For the text-containing cell, return its midpoint in (X, Y) coordinate format. 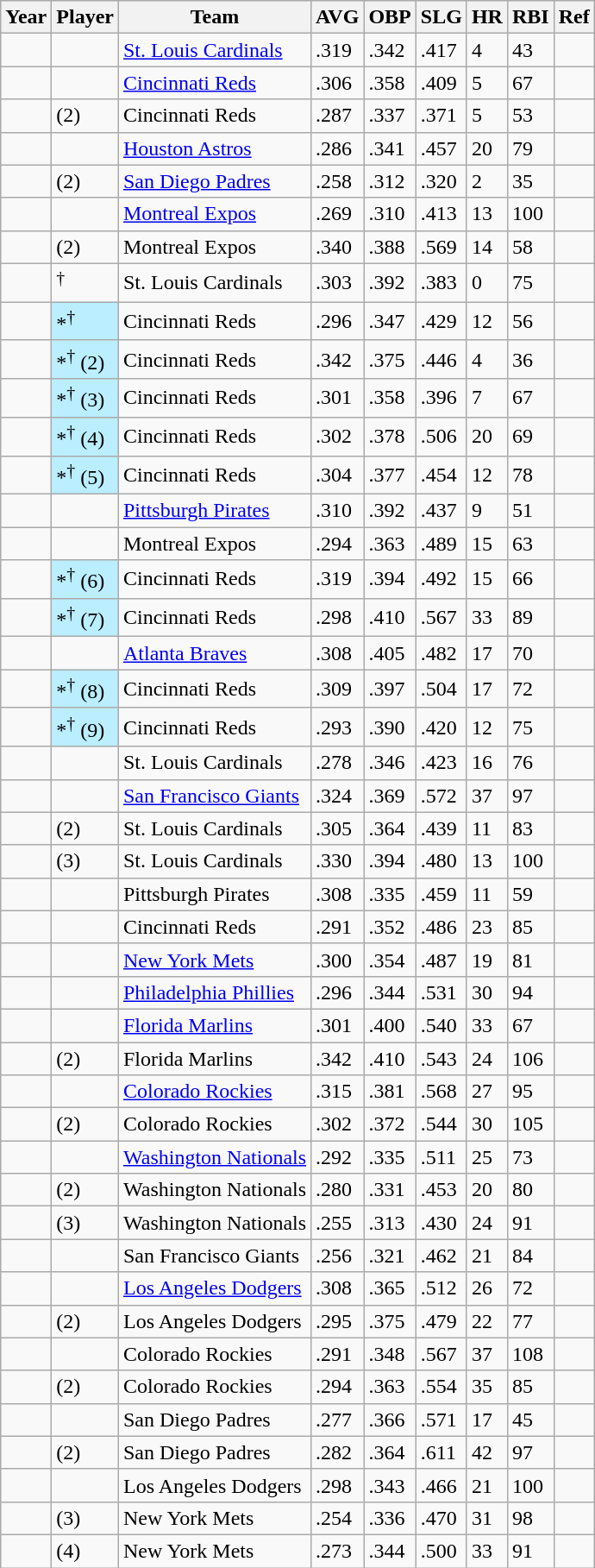
.430 (442, 1223)
.506 (442, 437)
16 (486, 763)
.482 (442, 653)
(4) (85, 1551)
.293 (338, 727)
.400 (390, 1025)
Philadelphia Phillies (214, 992)
.258 (338, 181)
.479 (442, 1321)
.304 (338, 475)
.320 (442, 181)
.336 (390, 1518)
98 (530, 1518)
.511 (442, 1157)
69 (530, 437)
95 (530, 1092)
73 (530, 1157)
22 (486, 1321)
.381 (390, 1092)
80 (530, 1190)
76 (530, 763)
.369 (390, 796)
.457 (442, 148)
105 (530, 1124)
.512 (442, 1288)
2 (486, 181)
*† (8) (85, 689)
Year (26, 17)
.330 (338, 861)
*† (85, 321)
58 (530, 247)
OBP (390, 17)
.611 (442, 1452)
.347 (390, 321)
Ref (574, 17)
.254 (338, 1518)
56 (530, 321)
.300 (338, 960)
.341 (390, 148)
42 (486, 1452)
*† (7) (85, 618)
.405 (390, 653)
.571 (442, 1420)
.492 (442, 580)
66 (530, 580)
Player (85, 17)
43 (530, 50)
19 (486, 960)
.459 (442, 894)
Houston Astros (214, 148)
36 (530, 359)
94 (530, 992)
.423 (442, 763)
.480 (442, 861)
.378 (390, 437)
.420 (442, 727)
.489 (442, 544)
AVG (338, 17)
.568 (442, 1092)
.544 (442, 1124)
.303 (338, 283)
.366 (390, 1420)
.287 (338, 116)
.470 (442, 1518)
.429 (442, 321)
108 (530, 1354)
.365 (390, 1288)
.331 (390, 1190)
7 (486, 399)
59 (530, 894)
.352 (390, 927)
.377 (390, 475)
.305 (338, 828)
14 (486, 247)
.409 (442, 83)
RBI (530, 17)
.292 (338, 1157)
53 (530, 116)
.312 (390, 181)
.255 (338, 1223)
.413 (442, 214)
.543 (442, 1059)
HR (486, 17)
.346 (390, 763)
.278 (338, 763)
.282 (338, 1452)
.340 (338, 247)
.337 (390, 116)
*† (6) (85, 580)
.315 (338, 1092)
77 (530, 1321)
51 (530, 511)
31 (486, 1518)
*† (3) (85, 399)
106 (530, 1059)
23 (486, 927)
.306 (338, 83)
SLG (442, 17)
.388 (390, 247)
.417 (442, 50)
.348 (390, 1354)
.354 (390, 960)
.437 (442, 511)
.487 (442, 960)
.372 (390, 1124)
.453 (442, 1190)
25 (486, 1157)
.321 (390, 1256)
.446 (442, 359)
.396 (442, 399)
84 (530, 1256)
.343 (390, 1485)
.486 (442, 927)
.397 (390, 689)
Atlanta Braves (214, 653)
*† (4) (85, 437)
*† (5) (85, 475)
.569 (442, 247)
*† (9) (85, 727)
79 (530, 148)
70 (530, 653)
.531 (442, 992)
.280 (338, 1190)
.383 (442, 283)
.309 (338, 689)
.390 (390, 727)
Team (214, 17)
45 (530, 1420)
78 (530, 475)
.313 (390, 1223)
.439 (442, 828)
.466 (442, 1485)
83 (530, 828)
9 (486, 511)
.572 (442, 796)
0 (486, 283)
*† (2) (85, 359)
† (85, 283)
.500 (442, 1551)
.273 (338, 1551)
.277 (338, 1420)
89 (530, 618)
.269 (338, 214)
.295 (338, 1321)
.256 (338, 1256)
.504 (442, 689)
.462 (442, 1256)
.286 (338, 148)
.554 (442, 1387)
26 (486, 1288)
.454 (442, 475)
.324 (338, 796)
.540 (442, 1025)
27 (486, 1092)
81 (530, 960)
.371 (442, 116)
63 (530, 544)
